Return [x, y] of the center of cell containing provided text 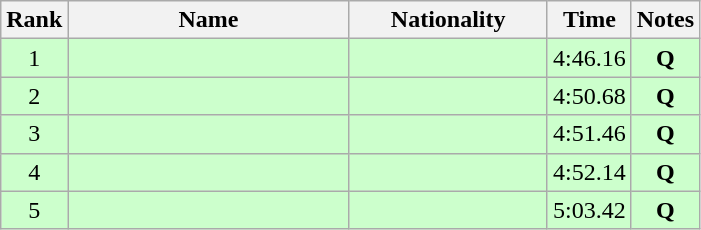
4:51.46 [589, 134]
4:50.68 [589, 96]
4 [34, 172]
2 [34, 96]
Rank [34, 20]
3 [34, 134]
5:03.42 [589, 210]
1 [34, 58]
Name [208, 20]
4:52.14 [589, 172]
5 [34, 210]
Notes [665, 20]
Time [589, 20]
4:46.16 [589, 58]
Nationality [448, 20]
